Extract the [X, Y] coordinate from the center of the cell holding the provided text.  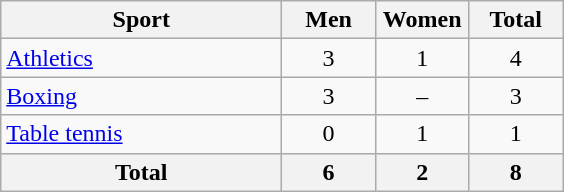
Athletics [142, 58]
Table tennis [142, 134]
Men [329, 20]
Sport [142, 20]
Boxing [142, 96]
8 [516, 172]
– [422, 96]
0 [329, 134]
4 [516, 58]
2 [422, 172]
6 [329, 172]
Women [422, 20]
